Return the [X, Y] coordinate for the center point of the cell that contains the specified text.  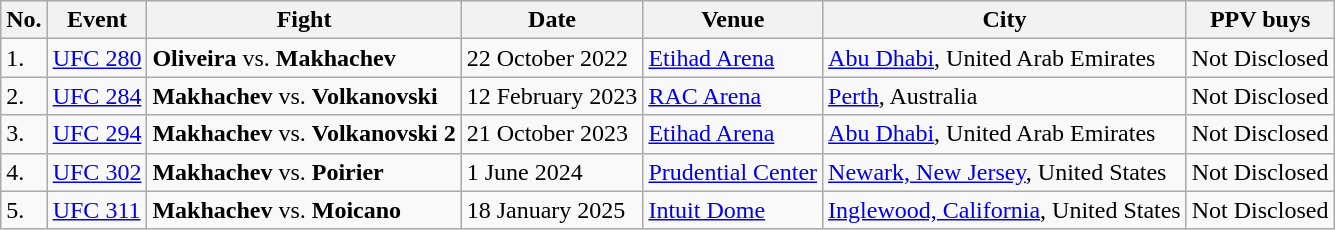
Makhachev vs. Volkanovski 2 [304, 134]
18 January 2025 [552, 210]
22 October 2022 [552, 58]
Oliveira vs. Makhachev [304, 58]
Prudential Center [733, 172]
No. [24, 20]
UFC 311 [97, 210]
PPV buys [1260, 20]
RAC Arena [733, 96]
Makhachev vs. Moicano [304, 210]
Event [97, 20]
12 February 2023 [552, 96]
1. [24, 58]
UFC 294 [97, 134]
Makhachev vs. Volkanovski [304, 96]
UFC 280 [97, 58]
Inglewood, California, United States [1005, 210]
Perth, Australia [1005, 96]
4. [24, 172]
Date [552, 20]
1 June 2024 [552, 172]
City [1005, 20]
Intuit Dome [733, 210]
3. [24, 134]
UFC 302 [97, 172]
21 October 2023 [552, 134]
Fight [304, 20]
Newark, New Jersey, United States [1005, 172]
Makhachev vs. Poirier [304, 172]
Venue [733, 20]
2. [24, 96]
UFC 284 [97, 96]
5. [24, 210]
